For the text-containing cell, return its midpoint in [x, y] coordinate format. 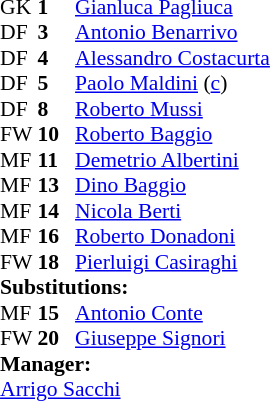
4 [57, 58]
Giuseppe Signori [172, 339]
16 [57, 237]
Roberto Donadoni [172, 237]
5 [57, 83]
Roberto Mussi [172, 109]
Antonio Conte [172, 313]
20 [57, 339]
11 [57, 160]
Dino Baggio [172, 185]
18 [57, 262]
Paolo Maldini (c) [172, 83]
Demetrio Albertini [172, 160]
Roberto Baggio [172, 135]
15 [57, 313]
Pierluigi Casiraghi [172, 262]
Substitutions: [135, 287]
Manager: [135, 364]
Nicola Berti [172, 211]
Antonio Benarrivo [172, 33]
14 [57, 211]
8 [57, 109]
Alessandro Costacurta [172, 58]
3 [57, 33]
13 [57, 185]
10 [57, 135]
